Return the (X, Y) coordinate for the center point of the cell that contains the specified text.  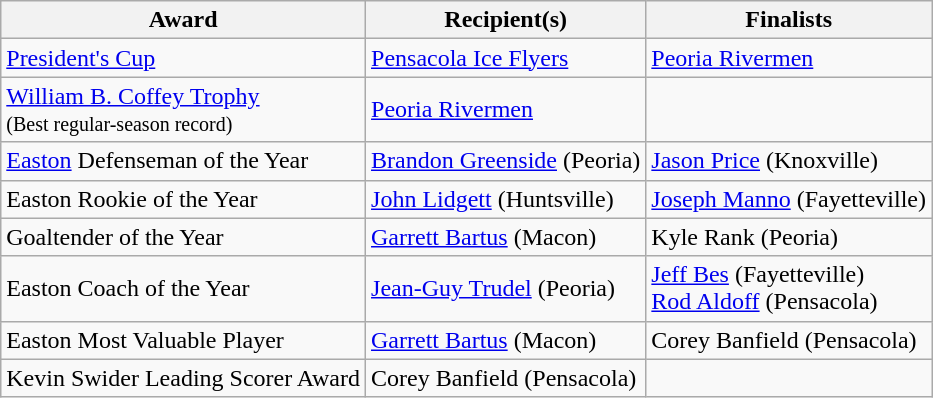
Easton Most Valuable Player (184, 340)
Jason Price (Knoxville) (789, 161)
Brandon Greenside (Peoria) (506, 161)
Jeff Bes (Fayetteville)Rod Aldoff (Pensacola) (789, 288)
Kevin Swider Leading Scorer Award (184, 378)
President's Cup (184, 58)
Recipient(s) (506, 20)
Finalists (789, 20)
John Lidgett (Huntsville) (506, 199)
Kyle Rank (Peoria) (789, 237)
Joseph Manno (Fayetteville) (789, 199)
Easton Defenseman of the Year (184, 161)
Jean-Guy Trudel (Peoria) (506, 288)
Easton Coach of the Year (184, 288)
Pensacola Ice Flyers (506, 58)
Easton Rookie of the Year (184, 199)
William B. Coffey Trophy(Best regular-season record) (184, 110)
Goaltender of the Year (184, 237)
Award (184, 20)
